From the cell containing the given text, extract its center point as (x, y) coordinate. 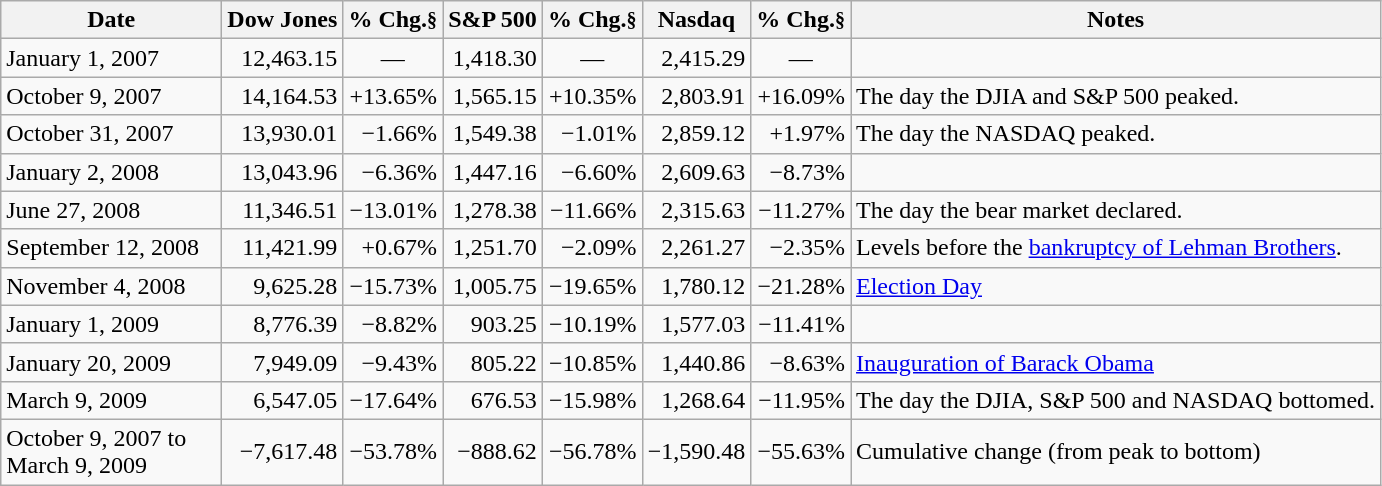
January 1, 2009 (112, 324)
−55.63% (801, 452)
+10.35% (592, 96)
−19.65% (592, 286)
2,803.91 (696, 96)
Inauguration of Barack Obama (1115, 362)
14,164.53 (282, 96)
The day the bear market declared. (1115, 210)
−8.63% (801, 362)
−8.82% (393, 324)
The day the DJIA and S&P 500 peaked. (1115, 96)
11,346.51 (282, 210)
January 1, 2007 (112, 58)
1,005.75 (493, 286)
−10.85% (592, 362)
2,609.63 (696, 172)
−21.28% (801, 286)
−10.19% (592, 324)
Cumulative change (from peak to bottom) (1115, 452)
2,315.63 (696, 210)
October 9, 2007 to March 9, 2009 (112, 452)
October 9, 2007 (112, 96)
Nasdaq (696, 20)
1,418.30 (493, 58)
−11.66% (592, 210)
January 2, 2008 (112, 172)
1,447.16 (493, 172)
2,415.29 (696, 58)
+0.67% (393, 248)
−15.98% (592, 400)
October 31, 2007 (112, 134)
−1,590.48 (696, 452)
January 20, 2009 (112, 362)
6,547.05 (282, 400)
−11.41% (801, 324)
1,251.70 (493, 248)
1,780.12 (696, 286)
Dow Jones (282, 20)
−888.62 (493, 452)
1,440.86 (696, 362)
−8.73% (801, 172)
12,463.15 (282, 58)
1,268.64 (696, 400)
Date (112, 20)
The day the DJIA, S&P 500 and NASDAQ bottomed. (1115, 400)
1,278.38 (493, 210)
1,549.38 (493, 134)
−17.64% (393, 400)
8,776.39 (282, 324)
−56.78% (592, 452)
13,043.96 (282, 172)
2,859.12 (696, 134)
S&P 500 (493, 20)
Election Day (1115, 286)
11,421.99 (282, 248)
−6.36% (393, 172)
676.53 (493, 400)
805.22 (493, 362)
+13.65% (393, 96)
Notes (1115, 20)
+1.97% (801, 134)
1,565.15 (493, 96)
June 27, 2008 (112, 210)
−2.35% (801, 248)
−13.01% (393, 210)
1,577.03 (696, 324)
−53.78% (393, 452)
−7,617.48 (282, 452)
7,949.09 (282, 362)
−1.01% (592, 134)
−6.60% (592, 172)
November 4, 2008 (112, 286)
−15.73% (393, 286)
2,261.27 (696, 248)
−1.66% (393, 134)
+16.09% (801, 96)
−11.95% (801, 400)
9,625.28 (282, 286)
March 9, 2009 (112, 400)
The day the NASDAQ peaked. (1115, 134)
13,930.01 (282, 134)
903.25 (493, 324)
September 12, 2008 (112, 248)
Levels before the bankruptcy of Lehman Brothers. (1115, 248)
−2.09% (592, 248)
−11.27% (801, 210)
−9.43% (393, 362)
